Extract the (x, y) coordinate from the center of the cell holding the provided text.  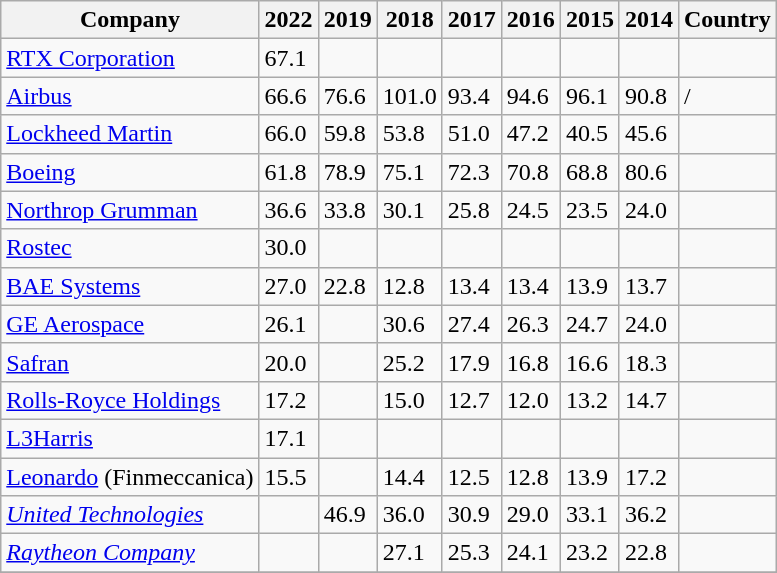
Rolls-Royce Holdings (130, 400)
15.0 (410, 400)
72.3 (472, 172)
94.6 (530, 96)
25.3 (472, 553)
17.9 (472, 362)
36.6 (288, 210)
36.0 (410, 515)
61.8 (288, 172)
Northrop Grumman (130, 210)
14.7 (648, 400)
59.8 (348, 134)
25.8 (472, 210)
2016 (530, 20)
66.0 (288, 134)
36.2 (648, 515)
96.1 (590, 96)
United Technologies (130, 515)
27.4 (472, 324)
30.0 (288, 248)
90.8 (648, 96)
Rostec (130, 248)
45.6 (648, 134)
47.2 (530, 134)
30.6 (410, 324)
80.6 (648, 172)
/ (727, 96)
Leonardo (Finmeccanica) (130, 477)
40.5 (590, 134)
93.4 (472, 96)
2017 (472, 20)
2019 (348, 20)
Airbus (130, 96)
70.8 (530, 172)
66.6 (288, 96)
27.0 (288, 286)
30.1 (410, 210)
2015 (590, 20)
RTX Corporation (130, 58)
51.0 (472, 134)
Country (727, 20)
33.8 (348, 210)
24.1 (530, 553)
12.5 (472, 477)
GE Aerospace (130, 324)
24.7 (590, 324)
15.5 (288, 477)
17.1 (288, 438)
Company (130, 20)
2018 (410, 20)
Lockheed Martin (130, 134)
L3Harris (130, 438)
Raytheon Company (130, 553)
13.2 (590, 400)
14.4 (410, 477)
27.1 (410, 553)
68.8 (590, 172)
67.1 (288, 58)
30.9 (472, 515)
Boeing (130, 172)
76.6 (348, 96)
53.8 (410, 134)
BAE Systems (130, 286)
24.5 (530, 210)
13.7 (648, 286)
20.0 (288, 362)
23.5 (590, 210)
16.8 (530, 362)
26.3 (530, 324)
29.0 (530, 515)
2022 (288, 20)
75.1 (410, 172)
23.2 (590, 553)
16.6 (590, 362)
18.3 (648, 362)
12.7 (472, 400)
101.0 (410, 96)
Safran (130, 362)
33.1 (590, 515)
78.9 (348, 172)
25.2 (410, 362)
26.1 (288, 324)
2014 (648, 20)
46.9 (348, 515)
12.0 (530, 400)
